From the cell containing the given text, extract its center point as [X, Y] coordinate. 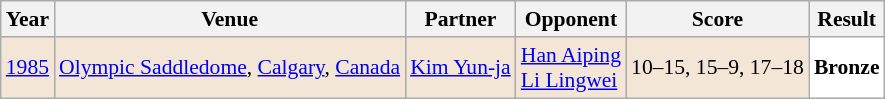
Bronze [847, 68]
Han Aiping Li Lingwei [571, 68]
Year [28, 19]
Venue [230, 19]
Score [718, 19]
10–15, 15–9, 17–18 [718, 68]
Opponent [571, 19]
Result [847, 19]
Partner [460, 19]
Olympic Saddledome, Calgary, Canada [230, 68]
1985 [28, 68]
Kim Yun-ja [460, 68]
